Scan for the cell matching the given text and deliver its (x, y) coordinate at center. 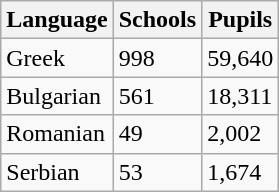
561 (157, 96)
Serbian (57, 172)
998 (157, 58)
2,002 (240, 134)
Greek (57, 58)
49 (157, 134)
Bulgarian (57, 96)
18,311 (240, 96)
Pupils (240, 20)
Language (57, 20)
1,674 (240, 172)
Schools (157, 20)
59,640 (240, 58)
53 (157, 172)
Romanian (57, 134)
